For the text-containing cell, return its midpoint in (X, Y) coordinate format. 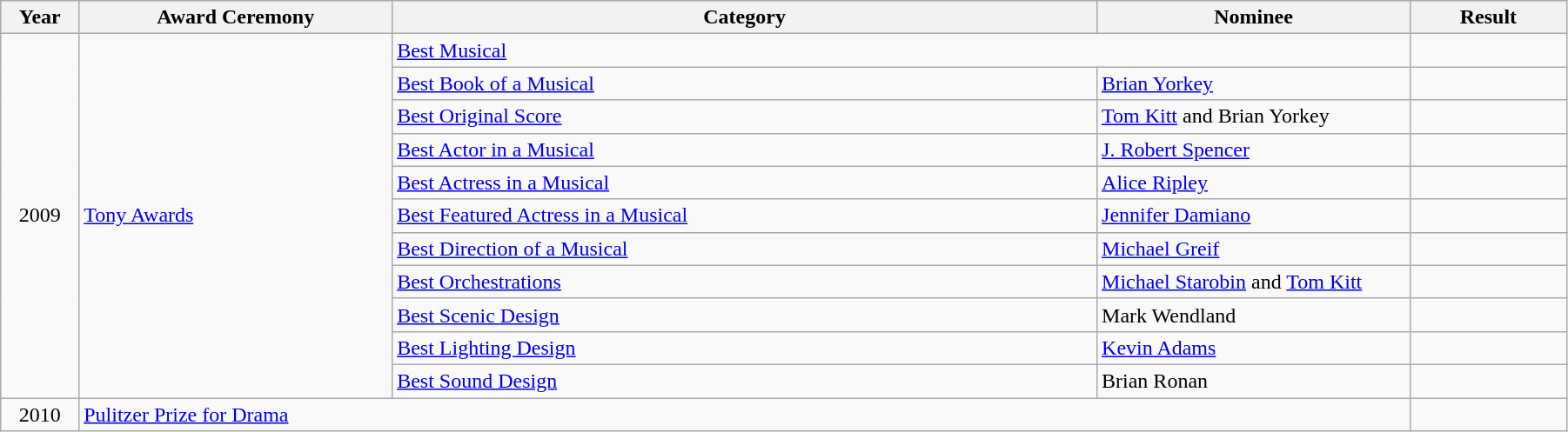
Category (745, 17)
Alice Ripley (1254, 183)
Best Lighting Design (745, 348)
Mark Wendland (1254, 315)
J. Robert Spencer (1254, 150)
Nominee (1254, 17)
Tony Awards (236, 216)
Best Musical (901, 50)
Result (1488, 17)
Year (40, 17)
Michael Greif (1254, 249)
Jennifer Damiano (1254, 216)
Best Actress in a Musical (745, 183)
Kevin Adams (1254, 348)
Award Ceremony (236, 17)
Best Book of a Musical (745, 83)
Best Featured Actress in a Musical (745, 216)
Best Sound Design (745, 381)
Best Actor in a Musical (745, 150)
Tom Kitt and Brian Yorkey (1254, 116)
Best Original Score (745, 116)
Best Orchestrations (745, 282)
Michael Starobin and Tom Kitt (1254, 282)
Best Scenic Design (745, 315)
Best Direction of a Musical (745, 249)
2009 (40, 216)
Brian Yorkey (1254, 83)
Brian Ronan (1254, 381)
Pulitzer Prize for Drama (745, 415)
2010 (40, 415)
